Scan for the cell matching the given text and deliver its (x, y) coordinate at center. 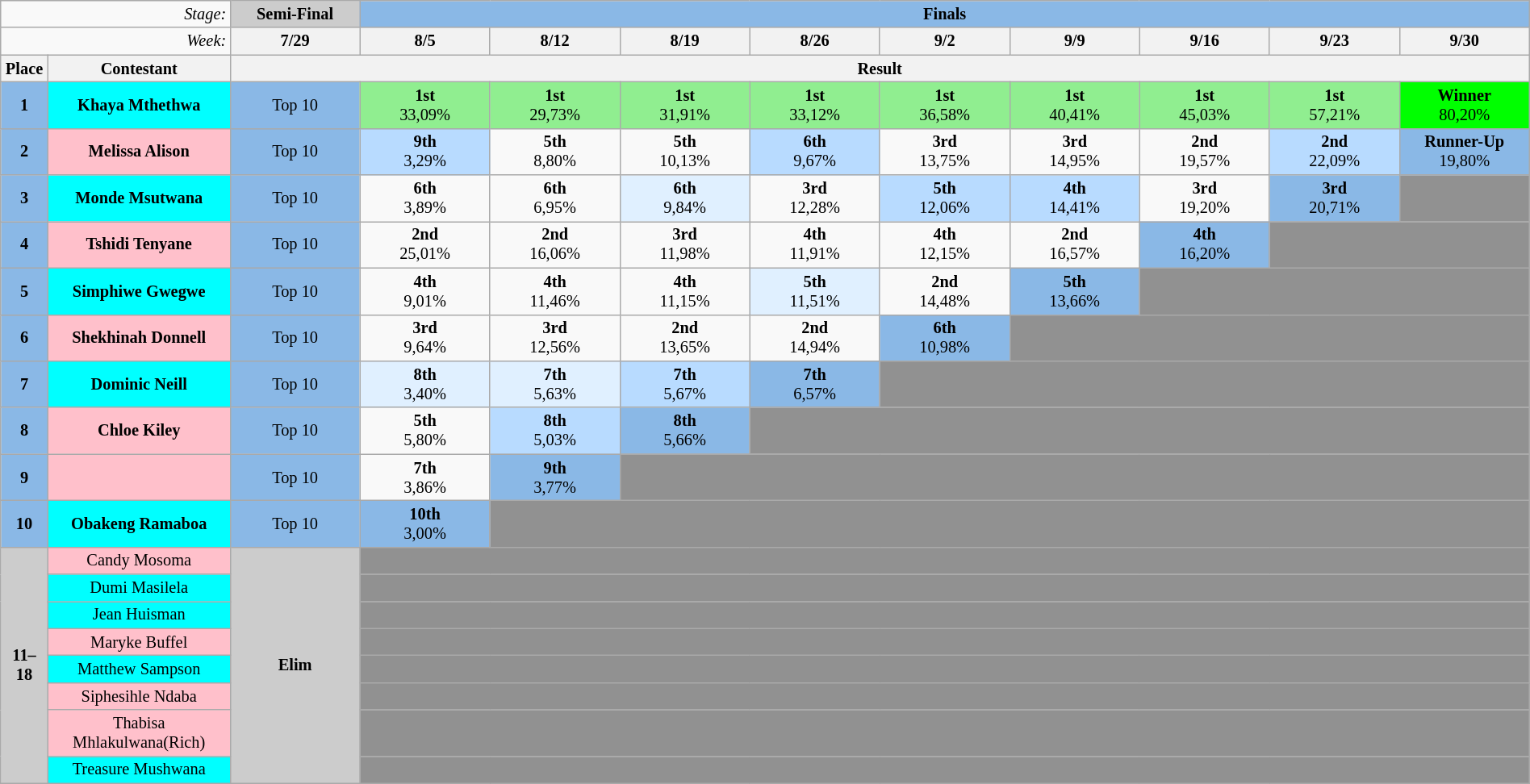
3rd20,71% (1335, 198)
7/29 (295, 41)
8/26 (815, 41)
1st57,21% (1335, 105)
6 (24, 338)
2nd14,48% (944, 291)
Tshidi Tenyane (139, 244)
Winner80,20% (1464, 105)
4 (24, 244)
Finals (944, 14)
Candy Mosoma (139, 561)
Jean Huisman (139, 615)
5th8,80% (555, 152)
Dominic Neill (139, 384)
Khaya Mthethwa (139, 105)
Shekhinah Donnell (139, 338)
8th5,03% (555, 431)
8/5 (424, 41)
2nd16,06% (555, 244)
1st36,58% (944, 105)
8/12 (555, 41)
6th6,95% (555, 198)
4th11,46% (555, 291)
4th12,15% (944, 244)
5 (24, 291)
3rd19,20% (1204, 198)
9/30 (1464, 41)
3 (24, 198)
8th5,66% (684, 431)
11–18 (24, 665)
1st33,12% (815, 105)
9/9 (1075, 41)
6th9,67% (815, 152)
Week: (115, 41)
Matthew Sampson (139, 669)
5th12,06% (944, 198)
7th6,57% (815, 384)
3rd14,95% (1075, 152)
Simphiwe Gwegwe (139, 291)
3rd12,56% (555, 338)
4th9,01% (424, 291)
6th10,98% (944, 338)
10th3,00% (424, 523)
2nd13,65% (684, 338)
8th3,40% (424, 384)
2nd25,01% (424, 244)
1st40,41% (1075, 105)
2nd14,94% (815, 338)
Contestant (139, 69)
7 (24, 384)
3rd12,28% (815, 198)
1st29,73% (555, 105)
Elim (295, 665)
2nd19,57% (1204, 152)
9/2 (944, 41)
9/16 (1204, 41)
2nd22,09% (1335, 152)
Runner-Up19,80% (1464, 152)
Semi-Final (295, 14)
Thabisa Mhlakulwana(Rich) (139, 733)
7th5,67% (684, 384)
Melissa Alison (139, 152)
3rd9,64% (424, 338)
Monde Msutwana (139, 198)
1st33,09% (424, 105)
Stage: (115, 14)
Maryke Buffel (139, 642)
8 (24, 431)
Place (24, 69)
1st31,91% (684, 105)
3rd11,98% (684, 244)
9th3,29% (424, 152)
Dumi Masilela (139, 588)
Chloe Kiley (139, 431)
3rd13,75% (944, 152)
9 (24, 477)
4th11,15% (684, 291)
5th13,66% (1075, 291)
Siphesihle Ndaba (139, 696)
4th14,41% (1075, 198)
4th16,20% (1204, 244)
1st45,03% (1204, 105)
Result (880, 69)
7th3,86% (424, 477)
6th3,89% (424, 198)
8/19 (684, 41)
Obakeng Ramaboa (139, 523)
2 (24, 152)
5th11,51% (815, 291)
4th11,91% (815, 244)
9/23 (1335, 41)
5th5,80% (424, 431)
Treasure Mushwana (139, 769)
10 (24, 523)
5th10,13% (684, 152)
6th9,84% (684, 198)
1 (24, 105)
7th5,63% (555, 384)
9th3,77% (555, 477)
2nd16,57% (1075, 244)
